From the cell containing the given text, extract its center point as (x, y) coordinate. 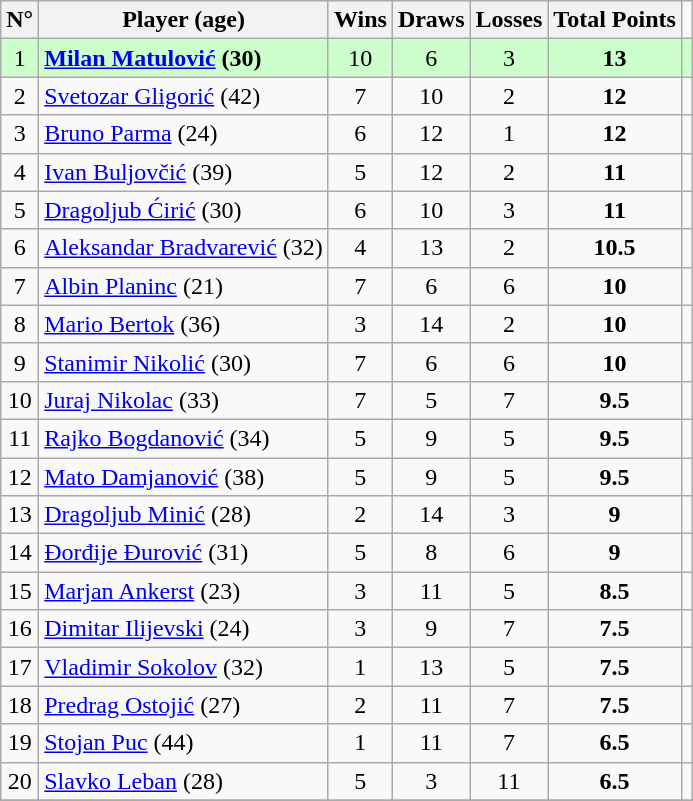
Mario Bertok (36) (184, 324)
Dimitar Ilijevski (24) (184, 629)
19 (20, 743)
Rajko Bogdanović (34) (184, 438)
17 (20, 667)
Draws (431, 20)
20 (20, 781)
Milan Matulović (30) (184, 58)
Dragoljub Ćirić (30) (184, 210)
Đorđije Đurović (31) (184, 553)
10.5 (615, 248)
Losses (509, 20)
Player (age) (184, 20)
Mato Damjanović (38) (184, 477)
Juraj Nikolac (33) (184, 400)
Stanimir Nikolić (30) (184, 362)
Aleksandar Bradvarević (32) (184, 248)
8.5 (615, 591)
Predrag Ostojić (27) (184, 705)
Albin Planinc (21) (184, 286)
Vladimir Sokolov (32) (184, 667)
Total Points (615, 20)
18 (20, 705)
Slavko Leban (28) (184, 781)
Bruno Parma (24) (184, 134)
Stojan Puc (44) (184, 743)
16 (20, 629)
N° (20, 20)
Ivan Buljovčić (39) (184, 172)
Svetozar Gligorić (42) (184, 96)
Marjan Ankerst (23) (184, 591)
Wins (360, 20)
Dragoljub Minić (28) (184, 515)
15 (20, 591)
